Capture the cell that displays the provided text and extract its [X, Y] central coordinate. 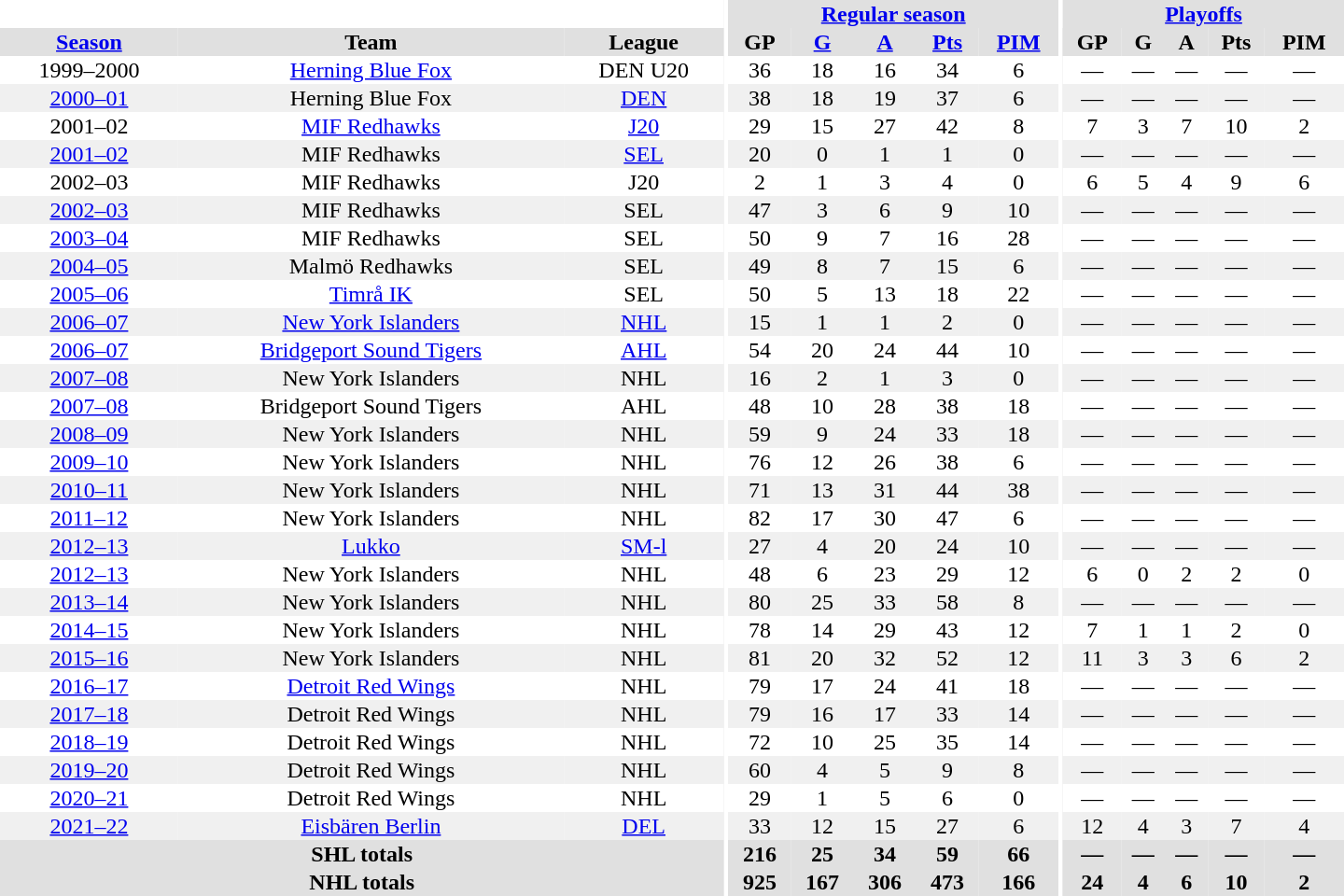
43 [948, 630]
31 [885, 490]
League [644, 42]
306 [885, 882]
2011–12 [90, 518]
2015–16 [90, 658]
2005–06 [90, 294]
2017–18 [90, 714]
2000–01 [90, 98]
Playoffs [1204, 14]
2004–05 [90, 266]
DEN U20 [644, 70]
76 [760, 462]
2020–21 [90, 798]
11 [1092, 658]
Eisbären Berlin [371, 826]
2014–15 [90, 630]
60 [760, 770]
19 [885, 98]
Timrå IK [371, 294]
22 [1019, 294]
80 [760, 602]
58 [948, 602]
2016–17 [90, 686]
DEL [644, 826]
Malmö Redhawks [371, 266]
SM-l [644, 546]
2009–10 [90, 462]
2013–14 [90, 602]
23 [885, 574]
30 [885, 518]
82 [760, 518]
35 [948, 742]
2010–11 [90, 490]
925 [760, 882]
473 [948, 882]
Season [90, 42]
37 [948, 98]
71 [760, 490]
41 [948, 686]
2008–09 [90, 434]
72 [760, 742]
Regular season [892, 14]
42 [948, 126]
Team [371, 42]
2003–04 [90, 238]
2019–20 [90, 770]
81 [760, 658]
36 [760, 70]
2021–22 [90, 826]
1999–2000 [90, 70]
52 [948, 658]
167 [823, 882]
Lukko [371, 546]
2018–19 [90, 742]
54 [760, 350]
26 [885, 462]
NHL totals [362, 882]
32 [885, 658]
SHL totals [362, 854]
166 [1019, 882]
DEN [644, 98]
66 [1019, 854]
78 [760, 630]
49 [760, 266]
216 [760, 854]
